Return the [X, Y] coordinate for the center point of the cell that contains the specified text.  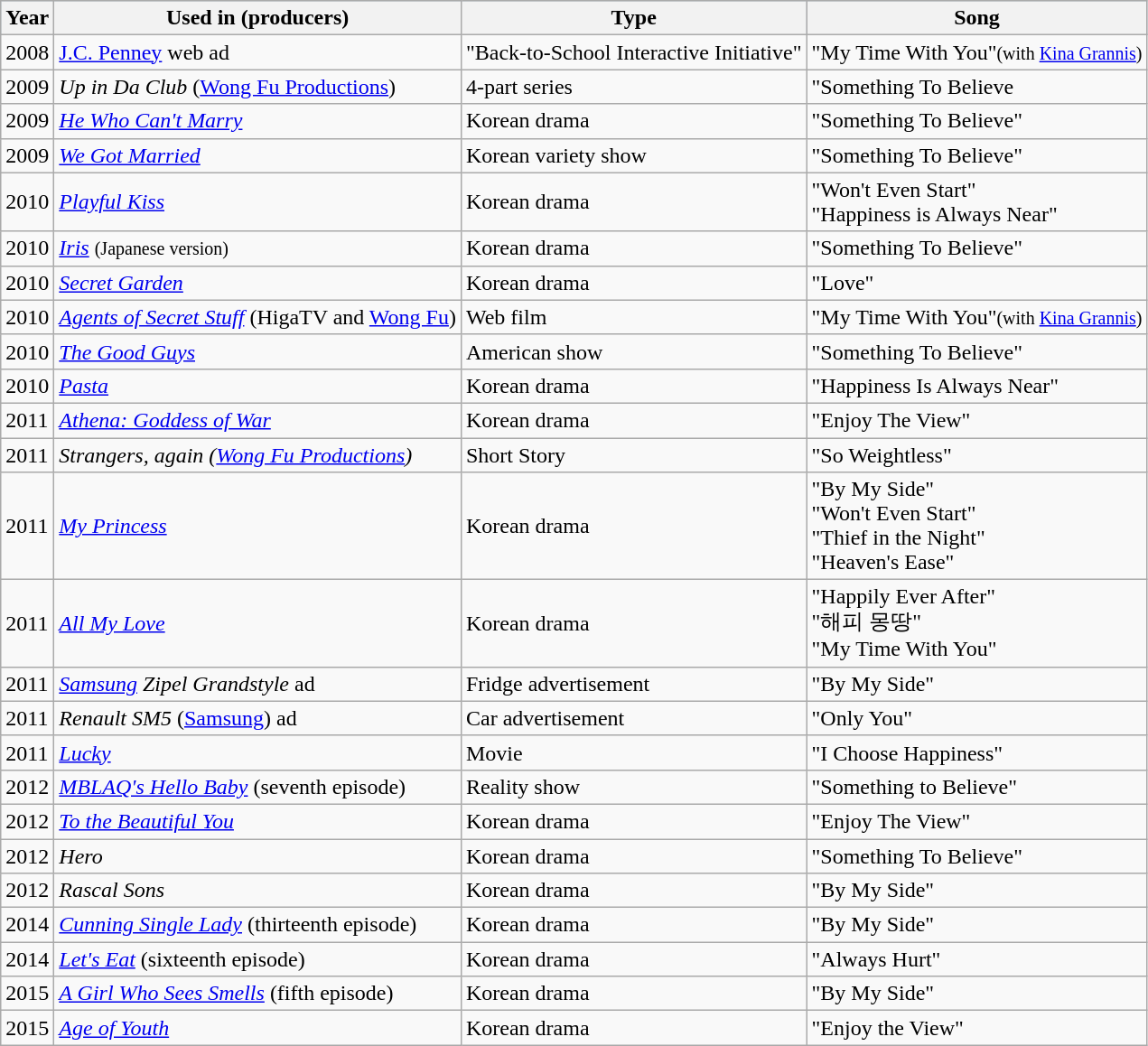
Rascal Sons [258, 891]
Reality show [634, 787]
"Always Hurt" [977, 959]
We Got Married [258, 155]
"By My Side""Won't Even Start""Thief in the Night""Heaven's Ease" [977, 526]
Car advertisement [634, 718]
Type [634, 18]
Pasta [258, 386]
The Good Guys [258, 351]
Web film [634, 317]
"So Weightless" [977, 454]
"Only You" [977, 718]
"I Choose Happiness" [977, 752]
"Won't Even Start" "Happiness is Always Near" [977, 202]
To the Beautiful You [258, 821]
Athena: Goddess of War [258, 420]
A Girl Who Sees Smells (fifth episode) [258, 994]
Year [27, 18]
4-part series [634, 87]
Iris (Japanese version) [258, 248]
"Back-to-School Interactive Initiative" [634, 52]
Let's Eat (sixteenth episode) [258, 959]
Up in Da Club (Wong Fu Productions) [258, 87]
Song [977, 18]
"Enjoy the View" [977, 1028]
Agents of Secret Stuff (HigaTV and Wong Fu) [258, 317]
Lucky [258, 752]
"Something to Believe" [977, 787]
Secret Garden [258, 283]
"Something To Believe [977, 87]
He Who Can't Marry [258, 121]
2008 [27, 52]
All My Love [258, 623]
Samsung Zipel Grandstyle ad [258, 684]
J.C. Penney web ad [258, 52]
Age of Youth [258, 1028]
Playful Kiss [258, 202]
"Love" [977, 283]
Movie [634, 752]
Used in (producers) [258, 18]
Fridge advertisement [634, 684]
My Princess [258, 526]
MBLAQ's Hello Baby (seventh episode) [258, 787]
Korean variety show [634, 155]
Short Story [634, 454]
"Happiness Is Always Near" [977, 386]
"Happily Ever After""해피 몽땅""My Time With You" [977, 623]
Renault SM5 (Samsung) ad [258, 718]
Cunning Single Lady (thirteenth episode) [258, 925]
Strangers, again (Wong Fu Productions) [258, 454]
Hero [258, 855]
American show [634, 351]
